Scan for the cell matching the given text and deliver its [X, Y] coordinate at center. 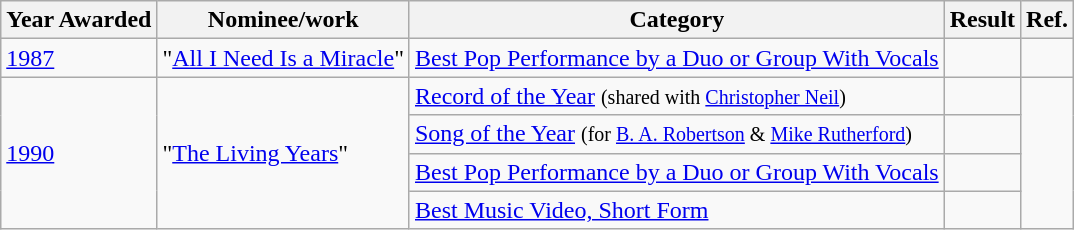
Category [676, 20]
Nominee/work [284, 20]
Ref. [1048, 20]
Song of the Year (for B. A. Robertson & Mike Rutherford) [676, 134]
"The Living Years" [284, 153]
1990 [79, 153]
Record of the Year (shared with Christopher Neil) [676, 96]
Result [982, 20]
Year Awarded [79, 20]
"All I Need Is a Miracle" [284, 58]
1987 [79, 58]
Best Music Video, Short Form [676, 210]
